Search for the cell housing the specified text and yield its (X, Y) center coordinate. 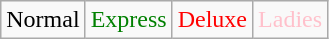
Ladies (290, 20)
Deluxe (212, 20)
Normal (43, 20)
Express (128, 20)
